Locate the cell with the specified text and output its [x, y] center coordinate. 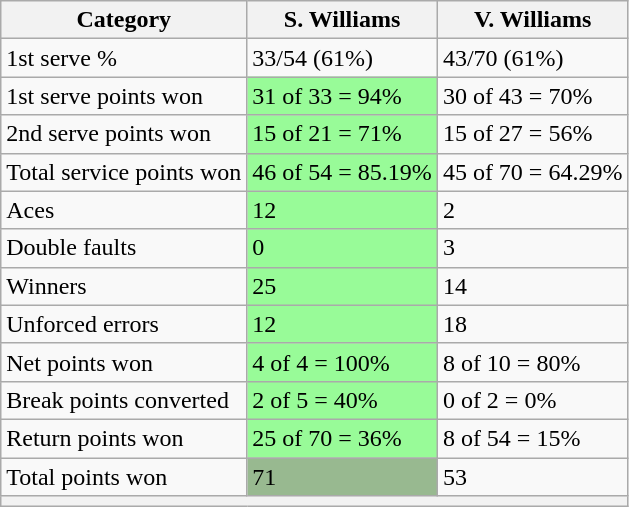
0 [342, 248]
0 of 2 = 0% [532, 400]
V. Williams [532, 20]
31 of 33 = 94% [342, 96]
1st serve points won [124, 96]
46 of 54 = 85.19% [342, 172]
15 of 27 = 56% [532, 134]
18 [532, 324]
33/54 (61%) [342, 58]
Total service points won [124, 172]
71 [342, 477]
Winners [124, 286]
S. Williams [342, 20]
2 of 5 = 40% [342, 400]
30 of 43 = 70% [532, 96]
1st serve % [124, 58]
Net points won [124, 362]
4 of 4 = 100% [342, 362]
25 of 70 = 36% [342, 438]
14 [532, 286]
Unforced errors [124, 324]
2nd serve points won [124, 134]
43/70 (61%) [532, 58]
Double faults [124, 248]
45 of 70 = 64.29% [532, 172]
8 of 54 = 15% [532, 438]
2 [532, 210]
3 [532, 248]
53 [532, 477]
15 of 21 = 71% [342, 134]
Aces [124, 210]
8 of 10 = 80% [532, 362]
Total points won [124, 477]
Break points converted [124, 400]
25 [342, 286]
Return points won [124, 438]
Category [124, 20]
